Provide the (X, Y) coordinate of the cell's center where the given text is located.  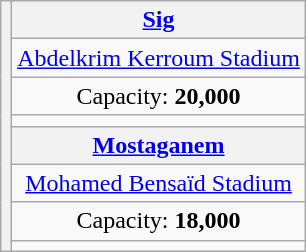
Capacity: 20,000 (159, 96)
Sig (159, 20)
Abdelkrim Kerroum Stadium (159, 58)
Mostaganem (159, 145)
Mohamed Bensaïd Stadium (159, 183)
Capacity: 18,000 (159, 221)
